Locate the cell with the specified text and output its (x, y) center coordinate. 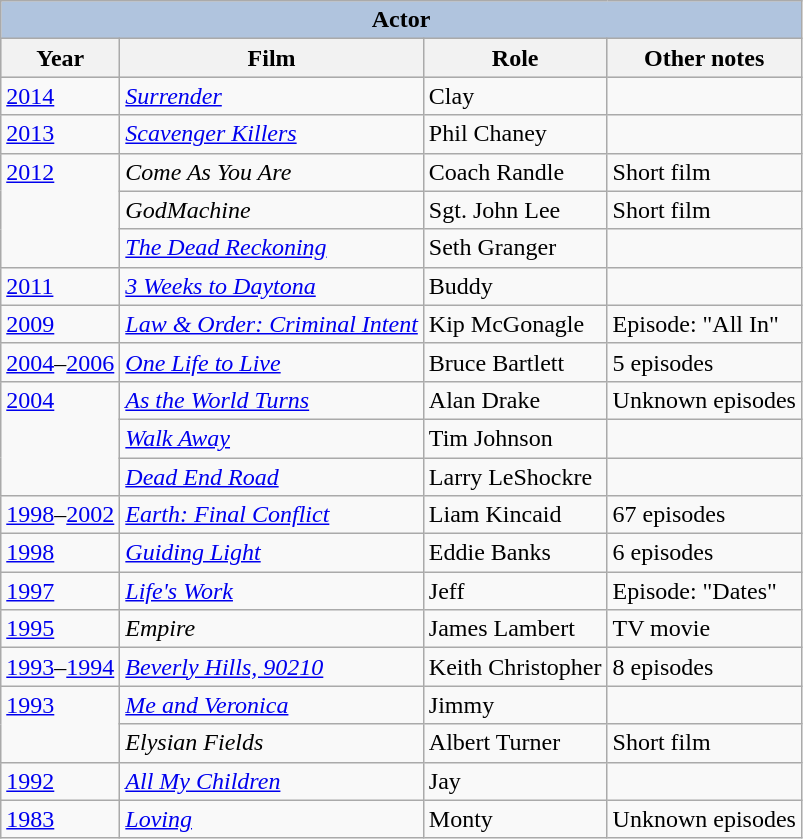
Bruce Bartlett (515, 362)
Law & Order: Criminal Intent (272, 324)
5 episodes (704, 362)
Film (272, 58)
Scavenger Killers (272, 134)
One Life to Live (272, 362)
Me and Veronica (272, 705)
Come As You Are (272, 172)
Walk Away (272, 438)
Larry LeShockre (515, 477)
Phil Chaney (515, 134)
8 episodes (704, 667)
Kip McGonagle (515, 324)
All My Children (272, 781)
As the World Turns (272, 400)
3 Weeks to Daytona (272, 286)
Tim Johnson (515, 438)
GodMachine (272, 210)
Dead End Road (272, 477)
Jay (515, 781)
67 episodes (704, 515)
1983 (60, 819)
2012 (60, 210)
Role (515, 58)
James Lambert (515, 629)
1992 (60, 781)
2004–2006 (60, 362)
2004 (60, 438)
Life's Work (272, 591)
6 episodes (704, 553)
1998 (60, 553)
Episode: "All In" (704, 324)
Jimmy (515, 705)
Keith Christopher (515, 667)
Liam Kincaid (515, 515)
Guiding Light (272, 553)
Buddy (515, 286)
Other notes (704, 58)
2013 (60, 134)
Sgt. John Lee (515, 210)
Beverly Hills, 90210 (272, 667)
1997 (60, 591)
2009 (60, 324)
Empire (272, 629)
Episode: "Dates" (704, 591)
2014 (60, 96)
2011 (60, 286)
Actor (402, 20)
Albert Turner (515, 743)
The Dead Reckoning (272, 248)
Alan Drake (515, 400)
Monty (515, 819)
Eddie Banks (515, 553)
Loving (272, 819)
Surrender (272, 96)
TV movie (704, 629)
1993–1994 (60, 667)
Earth: Final Conflict (272, 515)
Jeff (515, 591)
1998–2002 (60, 515)
Year (60, 58)
1995 (60, 629)
Elysian Fields (272, 743)
Coach Randle (515, 172)
Seth Granger (515, 248)
Clay (515, 96)
1993 (60, 724)
